Return the (x, y) coordinate for the center point of the cell that contains the specified text.  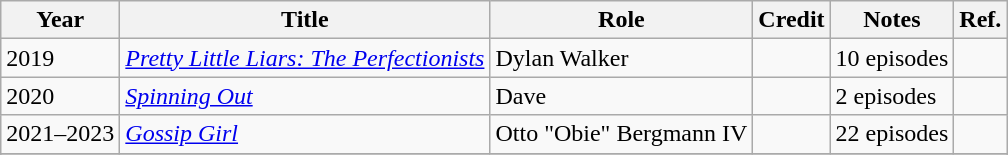
22 episodes (892, 134)
Year (60, 20)
Dave (622, 96)
Otto "Obie" Bergmann IV (622, 134)
Credit (792, 20)
2 episodes (892, 96)
2020 (60, 96)
Gossip Girl (305, 134)
Dylan Walker (622, 58)
Notes (892, 20)
Title (305, 20)
Spinning Out (305, 96)
2019 (60, 58)
Pretty Little Liars: The Perfectionists (305, 58)
10 episodes (892, 58)
Role (622, 20)
2021–2023 (60, 134)
Ref. (980, 20)
